Return the [x, y] coordinate for the center point of the cell that contains the specified text.  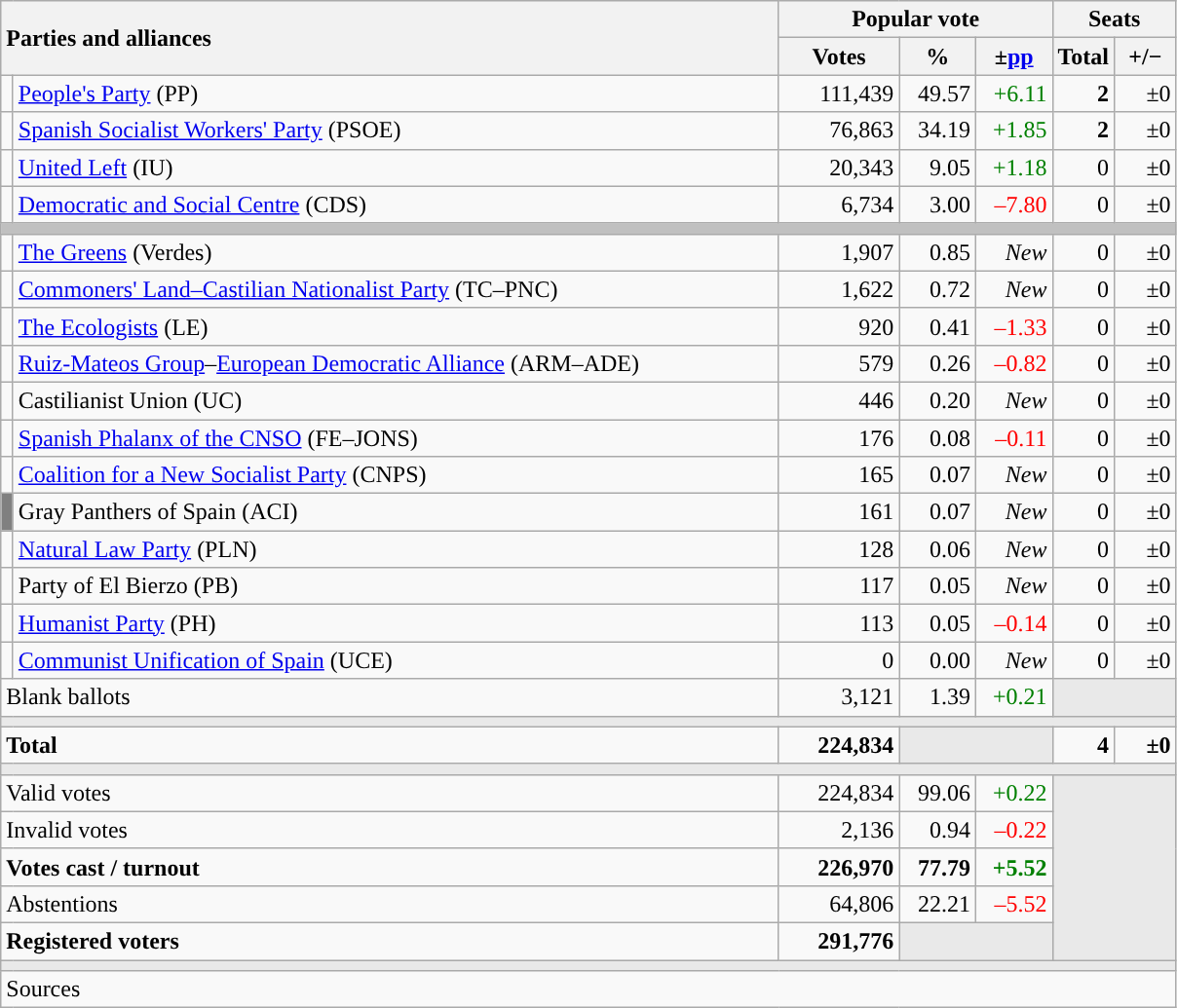
0.94 [937, 830]
2,136 [839, 830]
920 [839, 326]
3.00 [937, 205]
3,121 [839, 697]
+5.52 [1013, 867]
–0.14 [1013, 623]
% [937, 56]
0.85 [937, 252]
United Left (IU) [396, 168]
Invalid votes [390, 830]
446 [839, 400]
Popular vote [916, 19]
Ruiz-Mateos Group–European Democratic Alliance (ARM–ADE) [396, 363]
Natural Law Party (PLN) [396, 549]
+0.21 [1013, 697]
49.57 [937, 93]
Commoners' Land–Castilian Nationalist Party (TC–PNC) [396, 289]
Party of El Bierzo (PB) [396, 586]
Valid votes [390, 793]
People's Party (PP) [396, 93]
+/− [1146, 56]
22.21 [937, 904]
Democratic and Social Centre (CDS) [396, 205]
Seats [1115, 19]
–5.52 [1013, 904]
+0.22 [1013, 793]
1.39 [937, 697]
161 [839, 512]
1,622 [839, 289]
176 [839, 437]
Spanish Phalanx of the CNSO (FE–JONS) [396, 437]
Votes [839, 56]
99.06 [937, 793]
128 [839, 549]
76,863 [839, 131]
Registered voters [390, 941]
0.06 [937, 549]
Humanist Party (PH) [396, 623]
+1.18 [1013, 168]
1,907 [839, 252]
111,439 [839, 93]
Sources [588, 989]
34.19 [937, 131]
6,734 [839, 205]
Parties and alliances [390, 38]
Gray Panthers of Spain (ACI) [396, 512]
4 [1083, 745]
291,776 [839, 941]
0.41 [937, 326]
–0.11 [1013, 437]
Abstentions [390, 904]
165 [839, 475]
0.00 [937, 660]
–0.82 [1013, 363]
–7.80 [1013, 205]
Votes cast / turnout [390, 867]
9.05 [937, 168]
–1.33 [1013, 326]
579 [839, 363]
±pp [1013, 56]
0.08 [937, 437]
Communist Unification of Spain (UCE) [396, 660]
0.72 [937, 289]
The Greens (Verdes) [396, 252]
Castilianist Union (UC) [396, 400]
226,970 [839, 867]
Coalition for a New Socialist Party (CNPS) [396, 475]
117 [839, 586]
–0.22 [1013, 830]
Spanish Socialist Workers' Party (PSOE) [396, 131]
20,343 [839, 168]
0.26 [937, 363]
+6.11 [1013, 93]
0.20 [937, 400]
113 [839, 623]
64,806 [839, 904]
Blank ballots [390, 697]
77.79 [937, 867]
+1.85 [1013, 131]
The Ecologists (LE) [396, 326]
